Output the [X, Y] coordinate of the center of the cell containing the given text.  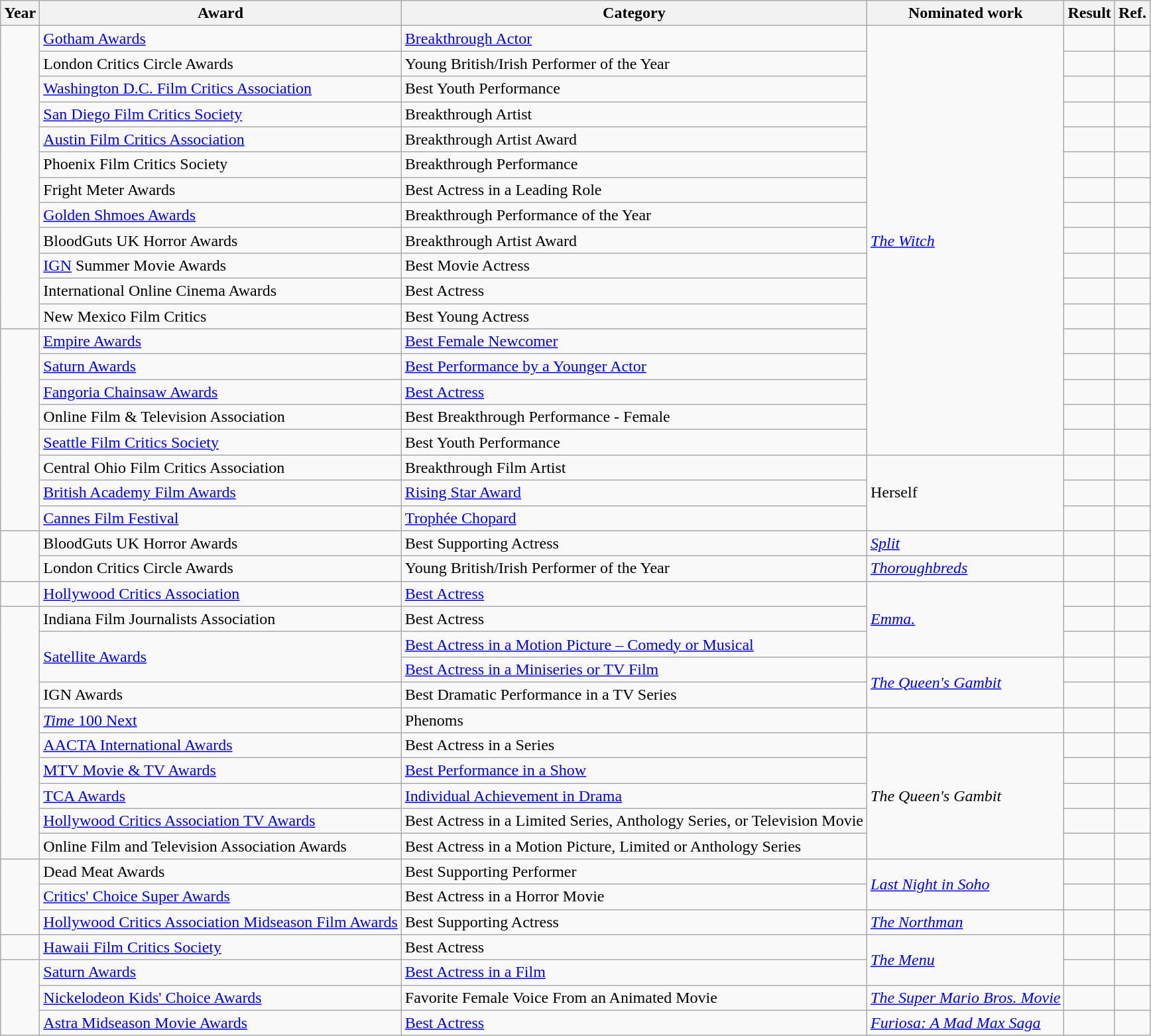
Hawaii Film Critics Society [221, 947]
Best Performance by a Younger Actor [634, 367]
Breakthrough Performance of the Year [634, 215]
Satellite Awards [221, 657]
Result [1089, 13]
Phenoms [634, 720]
Category [634, 13]
Best Actress in a Limited Series, Anthology Series, or Television Movie [634, 821]
Indiana Film Journalists Association [221, 619]
MTV Movie & TV Awards [221, 771]
Best Female Newcomer [634, 342]
British Academy Film Awards [221, 493]
AACTA International Awards [221, 745]
IGN Awards [221, 694]
Best Young Actress [634, 316]
Seattle Film Critics Society [221, 442]
Nickelodeon Kids' Choice Awards [221, 998]
Best Movie Actress [634, 265]
New Mexico Film Critics [221, 316]
Year [20, 13]
Best Breakthrough Performance - Female [634, 417]
Best Actress in a Horror Movie [634, 897]
Breakthrough Performance [634, 164]
Online Film and Television Association Awards [221, 846]
Best Actress in a Miniseries or TV Film [634, 669]
Breakthrough Film Artist [634, 468]
International Online Cinema Awards [221, 291]
Empire Awards [221, 342]
Breakthrough Actor [634, 38]
The Witch [965, 240]
Herself [965, 493]
Golden Shmoes Awards [221, 215]
Last Night in Soho [965, 884]
Breakthrough Artist [634, 114]
TCA Awards [221, 796]
Gotham Awards [221, 38]
Individual Achievement in Drama [634, 796]
Thoroughbreds [965, 568]
Rising Star Award [634, 493]
IGN Summer Movie Awards [221, 265]
Time 100 Next [221, 720]
Nominated work [965, 13]
The Menu [965, 960]
Best Dramatic Performance in a TV Series [634, 694]
The Northman [965, 922]
Best Actress in a Film [634, 972]
Critics' Choice Super Awards [221, 897]
The Super Mario Bros. Movie [965, 998]
Phoenix Film Critics Society [221, 164]
Favorite Female Voice From an Animated Movie [634, 998]
Hollywood Critics Association [221, 594]
Trophée Chopard [634, 518]
Award [221, 13]
Cannes Film Festival [221, 518]
Split [965, 543]
Furiosa: A Mad Max Saga [965, 1023]
Astra Midseason Movie Awards [221, 1023]
Best Actress in a Leading Role [634, 190]
Emma. [965, 619]
Best Supporting Performer [634, 872]
Best Actress in a Motion Picture, Limited or Anthology Series [634, 846]
Fright Meter Awards [221, 190]
Best Performance in a Show [634, 771]
San Diego Film Critics Society [221, 114]
Hollywood Critics Association TV Awards [221, 821]
Ref. [1132, 13]
Hollywood Critics Association Midseason Film Awards [221, 922]
Best Actress in a Series [634, 745]
Fangoria Chainsaw Awards [221, 392]
Best Actress in a Motion Picture – Comedy or Musical [634, 644]
Central Ohio Film Critics Association [221, 468]
Washington D.C. Film Critics Association [221, 89]
Austin Film Critics Association [221, 139]
Dead Meat Awards [221, 872]
Online Film & Television Association [221, 417]
